Return [x, y] of the center of cell containing provided text 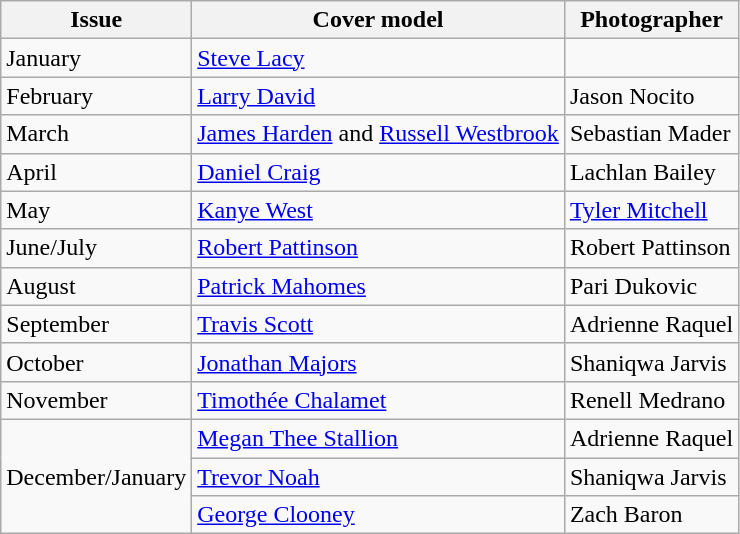
Timothée Chalamet [378, 400]
Megan Thee Stallion [378, 438]
Kanye West [378, 210]
Pari Dukovic [651, 286]
Lachlan Bailey [651, 172]
March [96, 134]
Zach Baron [651, 515]
December/January [96, 476]
February [96, 96]
Jonathan Majors [378, 362]
Sebastian Mader [651, 134]
August [96, 286]
June/July [96, 248]
Steve Lacy [378, 58]
January [96, 58]
Daniel Craig [378, 172]
September [96, 324]
Photographer [651, 20]
Issue [96, 20]
Patrick Mahomes [378, 286]
April [96, 172]
October [96, 362]
Jason Nocito [651, 96]
Renell Medrano [651, 400]
November [96, 400]
May [96, 210]
Larry David [378, 96]
James Harden and Russell Westbrook [378, 134]
Tyler Mitchell [651, 210]
Travis Scott [378, 324]
George Clooney [378, 515]
Cover model [378, 20]
Trevor Noah [378, 477]
